For the text-containing cell, return its midpoint in [X, Y] coordinate format. 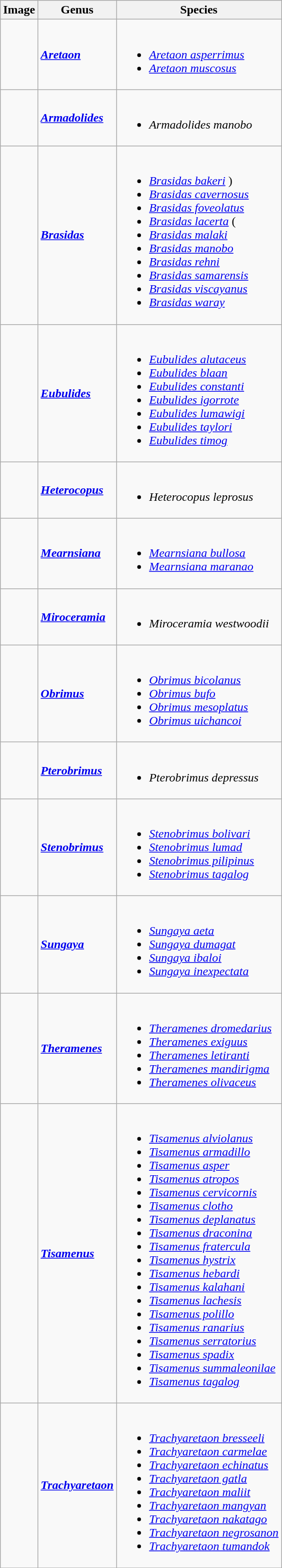
Brasidas [77, 235]
Obrimus [77, 693]
Eubulides alutaceus Eubulides blaan Eubulides constanti Eubulides igorrote Eubulides lumawigi Eubulides taylori Eubulides timog [199, 393]
Genus [77, 10]
Miroceramia westwoodii [199, 616]
Heterocopus [77, 490]
Heterocopus leprosus [199, 490]
Eubulides [77, 393]
Armadolides manobo [199, 118]
Miroceramia [77, 616]
Stenobrimus [77, 847]
Sungaya aeta Sungaya dumagat Sungaya ibaloi Sungaya inexpectata [199, 944]
Armadolides [77, 118]
Mearnsiana [77, 553]
Tisamenus [77, 1254]
Aretaon asperrimus Aretaon muscosus [199, 55]
Obrimus bicolanus Obrimus bufo Obrimus mesoplatus Obrimus uichancoi [199, 693]
Species [199, 10]
Pterobrimus [77, 770]
Pterobrimus depressus [199, 770]
Theramenes [77, 1048]
Trachyaretaon [77, 1486]
Image [19, 10]
Mearnsiana bullosa Mearnsiana maranao [199, 553]
Stenobrimus bolivari Stenobrimus lumad Stenobrimus pilipinus Stenobrimus tagalog [199, 847]
Sungaya [77, 944]
Theramenes dromedarius Theramenes exiguus Theramenes letiranti Theramenes mandirigma Theramenes olivaceus [199, 1048]
Aretaon [77, 55]
